Return [x, y] of the center of cell containing provided text 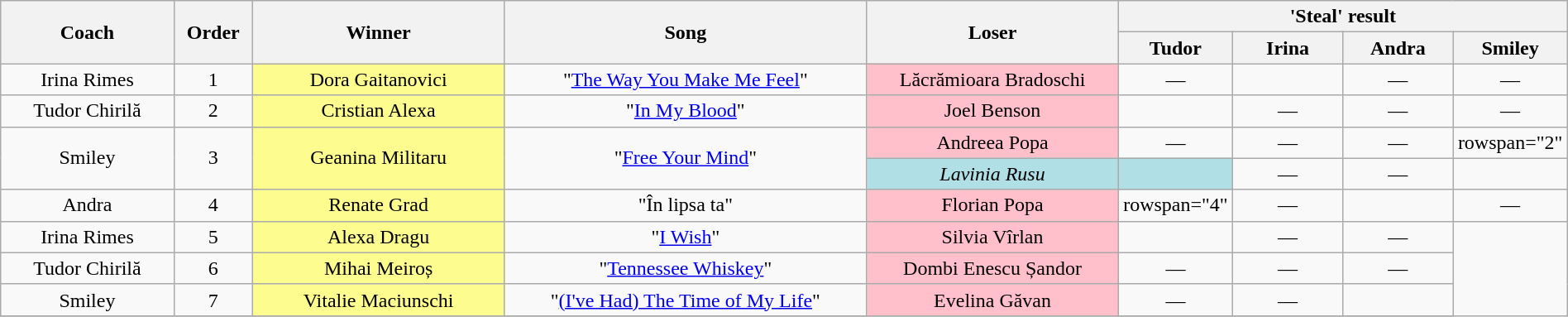
6 [213, 268]
"Free Your Mind" [686, 158]
Alexa Dragu [379, 237]
Lavinia Rusu [992, 174]
Order [213, 32]
5 [213, 237]
rowspan="2" [1510, 142]
"In My Blood" [686, 111]
"În lipsa ta" [686, 205]
"I Wish" [686, 237]
Winner [379, 32]
7 [213, 300]
'Steal' result [1343, 17]
Coach [88, 32]
Cristian Alexa [379, 111]
Geanina Militaru [379, 158]
3 [213, 158]
2 [213, 111]
Mihai Meiroș [379, 268]
Dombi Enescu Șandor [992, 268]
rowspan="4" [1175, 205]
Song [686, 32]
Joel Benson [992, 111]
"The Way You Make Me Feel" [686, 79]
Evelina Găvan [992, 300]
Lăcrămioara Bradoschi [992, 79]
Renate Grad [379, 205]
Loser [992, 32]
Vitalie Maciunschi [379, 300]
Andreea Popa [992, 142]
Florian Popa [992, 205]
"Tennessee Whiskey" [686, 268]
"(I've Had) The Time of My Life" [686, 300]
1 [213, 79]
4 [213, 205]
Silvia Vîrlan [992, 237]
Dora Gaitanovici [379, 79]
Irina [1287, 48]
Tudor [1175, 48]
